Determine the (x, y) coordinate at the center of the cell enclosing the given text.  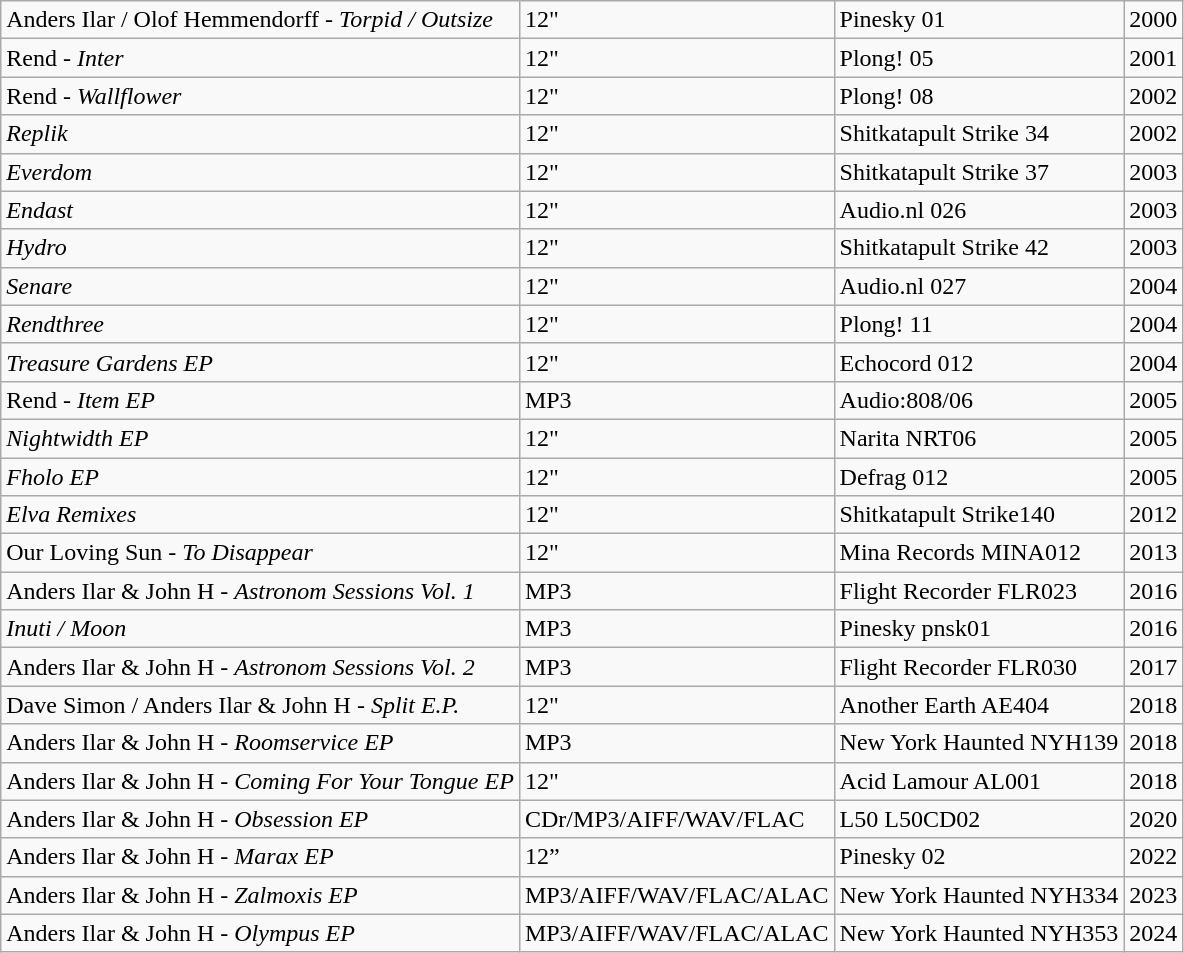
Another Earth AE404 (979, 705)
Anders Ilar & John H - Zalmoxis EP (260, 895)
12” (676, 857)
Dave Simon / Anders Ilar & John H - Split E.P. (260, 705)
Flight Recorder FLR023 (979, 591)
Pinesky 01 (979, 20)
Fholo EP (260, 477)
Everdom (260, 172)
Audio.nl 027 (979, 286)
Plong! 08 (979, 96)
New York Haunted NYH353 (979, 933)
2000 (1154, 20)
Anders Ilar & John H - Astronom Sessions Vol. 1 (260, 591)
Our Loving Sun - To Disappear (260, 553)
Pinesky 02 (979, 857)
Treasure Gardens EP (260, 362)
New York Haunted NYH334 (979, 895)
2020 (1154, 819)
Endast (260, 210)
L50 L50CD02 (979, 819)
Rend - Inter (260, 58)
Audio:808/06 (979, 400)
CDr/MP3/AIFF/WAV/FLAC (676, 819)
Anders Ilar & John H - Coming For Your Tongue EP (260, 781)
Plong! 05 (979, 58)
Replik (260, 134)
Flight Recorder FLR030 (979, 667)
Defrag 012 (979, 477)
Acid Lamour AL001 (979, 781)
New York Haunted NYH139 (979, 743)
2022 (1154, 857)
Shitkatapult Strike 37 (979, 172)
Shitkatapult Strike 34 (979, 134)
Pinesky pnsk01 (979, 629)
Echocord 012 (979, 362)
2024 (1154, 933)
Mina Records MINA012 (979, 553)
Anders Ilar & John H - Olympus EP (260, 933)
Rendthree (260, 324)
2023 (1154, 895)
Plong! 11 (979, 324)
Anders Ilar & John H - Astronom Sessions Vol. 2 (260, 667)
Shitkatapult Strike140 (979, 515)
Rend - Wallflower (260, 96)
Shitkatapult Strike 42 (979, 248)
2012 (1154, 515)
Narita NRT06 (979, 438)
Inuti / Moon (260, 629)
2001 (1154, 58)
Elva Remixes (260, 515)
Anders Ilar & John H - Roomservice EP (260, 743)
Anders Ilar & John H - Obsession EP (260, 819)
Rend - Item EP (260, 400)
Senare (260, 286)
Anders Ilar & John H - Marax EP (260, 857)
2013 (1154, 553)
Hydro (260, 248)
Nightwidth EP (260, 438)
Audio.nl 026 (979, 210)
2017 (1154, 667)
Anders Ilar / Olof Hemmendorff - Torpid / Outsize (260, 20)
